Identify which cell holds the provided text, then report its (X, Y) central coordinate. 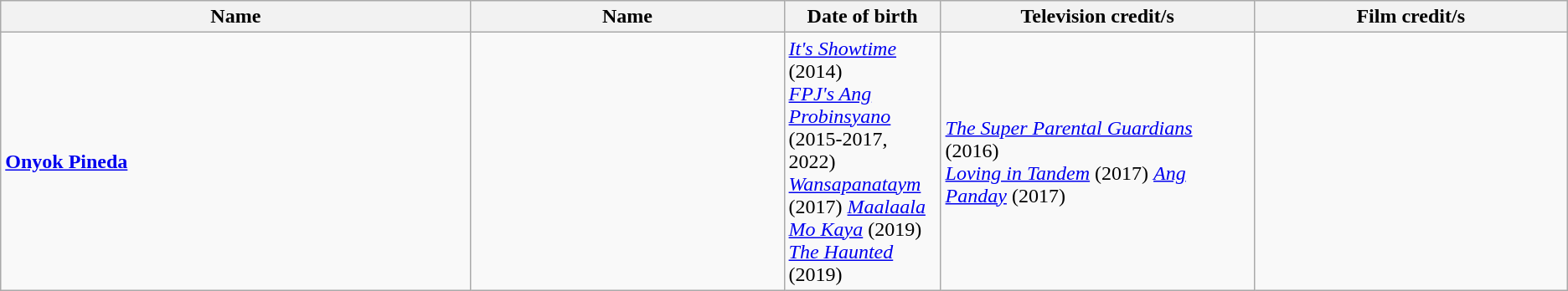
The Super Parental Guardians (2016)Loving in Tandem (2017) Ang Panday (2017) (1097, 161)
It's Showtime (2014)FPJ's Ang Probinsyano (2015-2017, 2022) Wansapanataym (2017) Maalaala Mo Kaya (2019) The Haunted (2019) (863, 161)
Date of birth (863, 17)
Television credit/s (1097, 17)
Film credit/s (1411, 17)
Onyok Pineda (236, 161)
